Identify which cell holds the provided text, then report its (x, y) central coordinate. 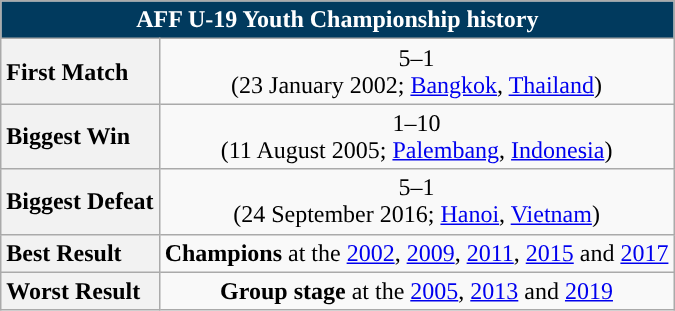
Biggest Defeat (80, 202)
Biggest Win (80, 136)
First Match (80, 72)
Worst Result (80, 291)
5–1 (24 September 2016; Hanoi, Vietnam) (416, 202)
5–1 (23 January 2002; Bangkok, Thailand) (416, 72)
Group stage at the 2005, 2013 and 2019 (416, 291)
AFF U-19 Youth Championship history (338, 20)
Best Result (80, 253)
Champions at the 2002, 2009, 2011, 2015 and 2017 (416, 253)
1–10 (11 August 2005; Palembang, Indonesia) (416, 136)
